Identify which cell holds the provided text, then report its [X, Y] central coordinate. 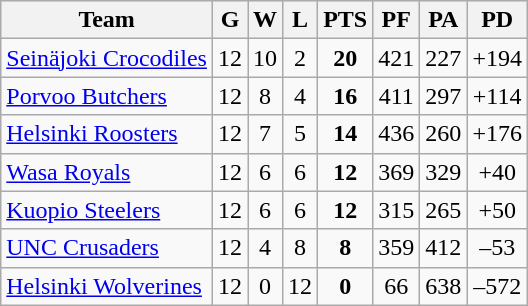
14 [346, 134]
20 [346, 58]
Wasa Royals [107, 172]
W [266, 20]
PF [396, 20]
–572 [498, 286]
Helsinki Wolverines [107, 286]
–53 [498, 248]
PA [444, 20]
436 [396, 134]
Kuopio Steelers [107, 210]
2 [300, 58]
411 [396, 96]
421 [396, 58]
UNC Crusaders [107, 248]
227 [444, 58]
PD [498, 20]
+176 [498, 134]
265 [444, 210]
359 [396, 248]
G [230, 20]
66 [396, 286]
Porvoo Butchers [107, 96]
7 [266, 134]
329 [444, 172]
369 [396, 172]
260 [444, 134]
+194 [498, 58]
+50 [498, 210]
+114 [498, 96]
PTS [346, 20]
412 [444, 248]
10 [266, 58]
5 [300, 134]
297 [444, 96]
Seinäjoki Crocodiles [107, 58]
16 [346, 96]
638 [444, 286]
L [300, 20]
Helsinki Roosters [107, 134]
+40 [498, 172]
Team [107, 20]
315 [396, 210]
